Return the [X, Y] coordinate for the center point of the cell that contains the specified text.  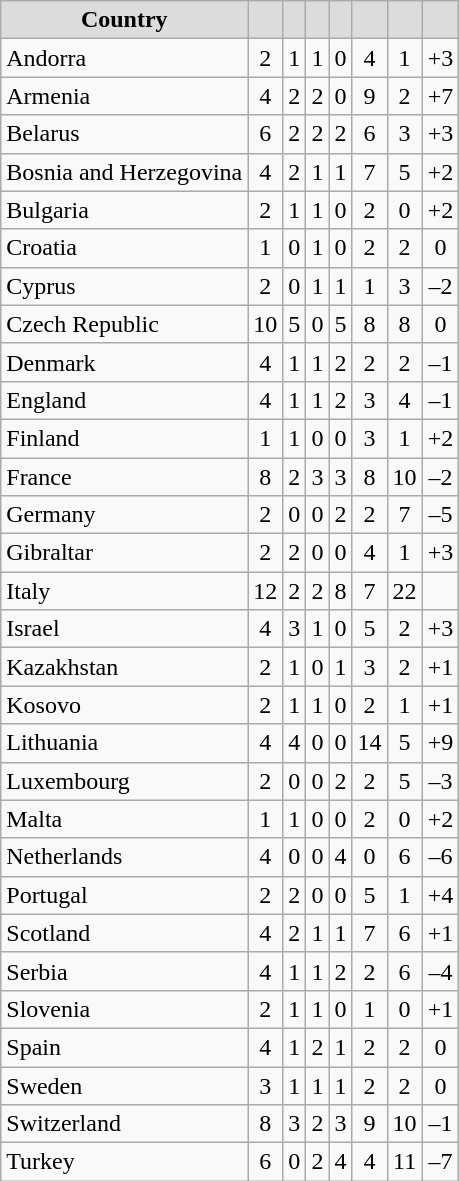
+4 [440, 895]
Kosovo [124, 705]
12 [266, 591]
14 [370, 743]
Sweden [124, 1085]
Scotland [124, 933]
Israel [124, 629]
Bosnia and Herzegovina [124, 172]
Denmark [124, 362]
Bulgaria [124, 210]
Finland [124, 438]
Turkey [124, 1162]
Armenia [124, 96]
Serbia [124, 971]
Cyprus [124, 286]
Italy [124, 591]
Malta [124, 819]
–4 [440, 971]
Portugal [124, 895]
Belarus [124, 134]
Switzerland [124, 1124]
Slovenia [124, 1009]
Germany [124, 515]
Gibraltar [124, 553]
Croatia [124, 248]
Andorra [124, 58]
England [124, 400]
Lithuania [124, 743]
Luxembourg [124, 781]
Country [124, 20]
Netherlands [124, 857]
–3 [440, 781]
–6 [440, 857]
22 [404, 591]
France [124, 477]
Czech Republic [124, 324]
Kazakhstan [124, 667]
+9 [440, 743]
11 [404, 1162]
+7 [440, 96]
–5 [440, 515]
–7 [440, 1162]
Spain [124, 1047]
